Extract the (X, Y) coordinate from the center of the cell holding the provided text.  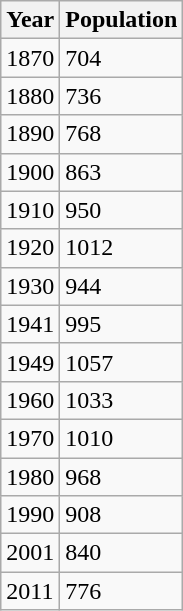
995 (122, 324)
1057 (122, 362)
1012 (122, 248)
944 (122, 286)
1941 (30, 324)
768 (122, 134)
950 (122, 210)
1870 (30, 58)
2001 (30, 553)
863 (122, 172)
704 (122, 58)
1949 (30, 362)
1880 (30, 96)
908 (122, 515)
776 (122, 591)
1990 (30, 515)
1010 (122, 438)
1970 (30, 438)
1900 (30, 172)
2011 (30, 591)
1930 (30, 286)
1033 (122, 400)
736 (122, 96)
1920 (30, 248)
840 (122, 553)
Population (122, 20)
968 (122, 477)
1890 (30, 134)
1980 (30, 477)
1960 (30, 400)
Year (30, 20)
1910 (30, 210)
